Detect which cell encompasses the target text, then output its [X, Y] center coordinate. 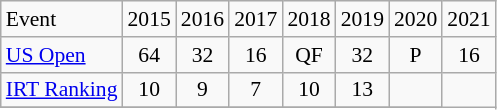
2021 [468, 19]
2020 [416, 19]
US Open [62, 55]
P [416, 55]
2015 [150, 19]
64 [150, 55]
2016 [202, 19]
Event [62, 19]
13 [362, 90]
QF [308, 55]
2019 [362, 19]
2018 [308, 19]
7 [256, 90]
9 [202, 90]
2017 [256, 19]
IRT Ranking [62, 90]
